From the cell containing the given text, extract its center point as (x, y) coordinate. 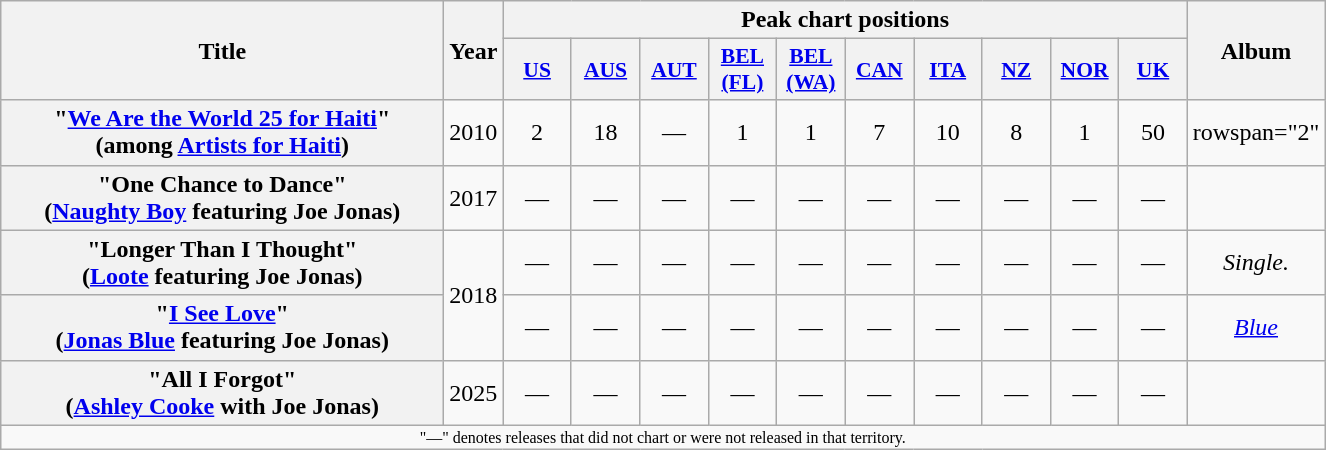
"All I Forgot"(Ashley Cooke with Joe Jonas) (222, 392)
CAN (879, 70)
"I See Love"(Jonas Blue featuring Joe Jonas) (222, 328)
NZ (1016, 70)
BEL(WA) (811, 70)
rowspan="2" (1256, 132)
"—" denotes releases that did not chart or were not released in that territory. (663, 437)
AUT (674, 70)
UK (1153, 70)
18 (605, 132)
Title (222, 50)
2010 (474, 132)
8 (1016, 132)
Year (474, 50)
Peak chart positions (845, 20)
2 (537, 132)
50 (1153, 132)
US (537, 70)
"We Are the World 25 for Haiti"(among Artists for Haiti) (222, 132)
10 (948, 132)
7 (879, 132)
Blue (1256, 328)
Single. (1256, 262)
NOR (1084, 70)
BEL(FL) (742, 70)
"Longer Than I Thought"(Loote featuring Joe Jonas) (222, 262)
2018 (474, 295)
Album (1256, 50)
2025 (474, 392)
"One Chance to Dance"(Naughty Boy featuring Joe Jonas) (222, 198)
ITA (948, 70)
2017 (474, 198)
AUS (605, 70)
